From the cell containing the given text, extract its center point as (X, Y) coordinate. 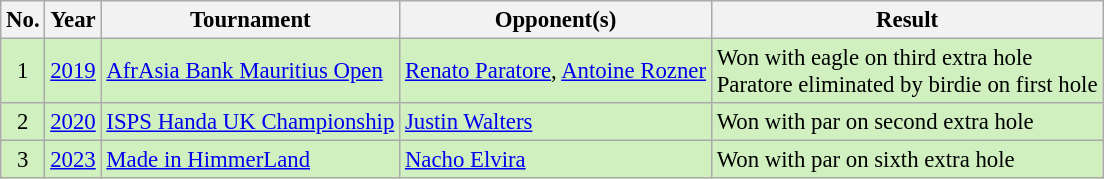
Opponent(s) (556, 20)
Made in HimmerLand (250, 160)
ISPS Handa UK Championship (250, 122)
1 (23, 72)
Won with eagle on third extra holeParatore eliminated by birdie on first hole (906, 72)
AfrAsia Bank Mauritius Open (250, 72)
3 (23, 160)
2023 (73, 160)
Year (73, 20)
Won with par on second extra hole (906, 122)
2 (23, 122)
2020 (73, 122)
Won with par on sixth extra hole (906, 160)
Renato Paratore, Antoine Rozner (556, 72)
Result (906, 20)
No. (23, 20)
2019 (73, 72)
Nacho Elvira (556, 160)
Justin Walters (556, 122)
Tournament (250, 20)
